Extract the (x, y) coordinate from the center of the cell holding the provided text.  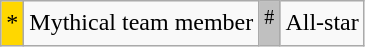
All-star (322, 24)
# (270, 24)
Mythical team member (142, 24)
* (12, 24)
